Identify which cell holds the provided text, then report its [X, Y] central coordinate. 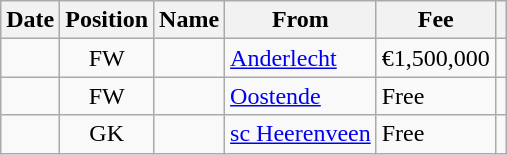
GK [107, 134]
Oostende [301, 96]
Position [107, 20]
Name [190, 20]
From [301, 20]
sc Heerenveen [301, 134]
€1,500,000 [436, 58]
Fee [436, 20]
Date [30, 20]
Anderlecht [301, 58]
